Output the [X, Y] coordinate of the center of the cell containing the given text.  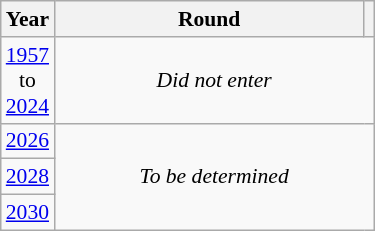
2028 [28, 177]
2026 [28, 141]
Round [209, 19]
1957to2024 [28, 80]
Year [28, 19]
2030 [28, 213]
Did not enter [214, 80]
To be determined [214, 176]
